Identify which cell holds the provided text, then report its [x, y] central coordinate. 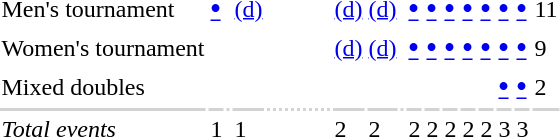
Women's tournament [103, 48]
2 [546, 87]
Mixed doubles [103, 87]
9 [546, 48]
